Find where the given text appears and provide that cell's center as [x, y] coordinate. 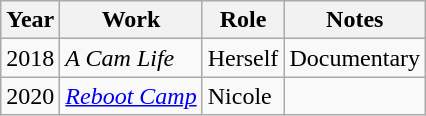
Nicole [243, 96]
Role [243, 20]
A Cam Life [131, 58]
2020 [30, 96]
Year [30, 20]
Documentary [355, 58]
Herself [243, 58]
Reboot Camp [131, 96]
Work [131, 20]
2018 [30, 58]
Notes [355, 20]
